Search for the cell housing the specified text and yield its [X, Y] center coordinate. 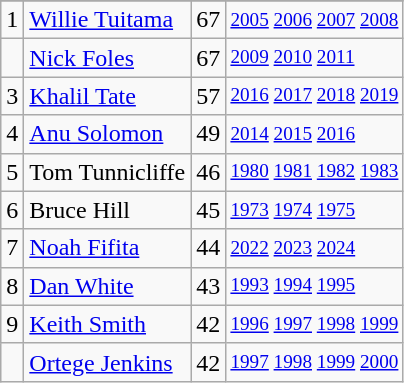
46 [208, 172]
1993 1994 1995 [314, 286]
Nick Foles [108, 58]
1973 1974 1975 [314, 210]
2016 2017 2018 2019 [314, 96]
4 [12, 134]
Khalil Tate [108, 96]
9 [12, 324]
1 [12, 20]
2022 2023 2024 [314, 248]
Keith Smith [108, 324]
Bruce Hill [108, 210]
5 [12, 172]
1980 1981 1982 1983 [314, 172]
3 [12, 96]
6 [12, 210]
Noah Fifita [108, 248]
1996 1997 1998 1999 [314, 324]
Dan White [108, 286]
45 [208, 210]
44 [208, 248]
57 [208, 96]
2005 2006 2007 2008 [314, 20]
7 [12, 248]
43 [208, 286]
49 [208, 134]
Anu Solomon [108, 134]
1997 1998 1999 2000 [314, 362]
Tom Tunnicliffe [108, 172]
Willie Tuitama [108, 20]
2009 2010 2011 [314, 58]
2014 2015 2016 [314, 134]
8 [12, 286]
Ortege Jenkins [108, 362]
